Locate the cell with the specified text and output its (X, Y) center coordinate. 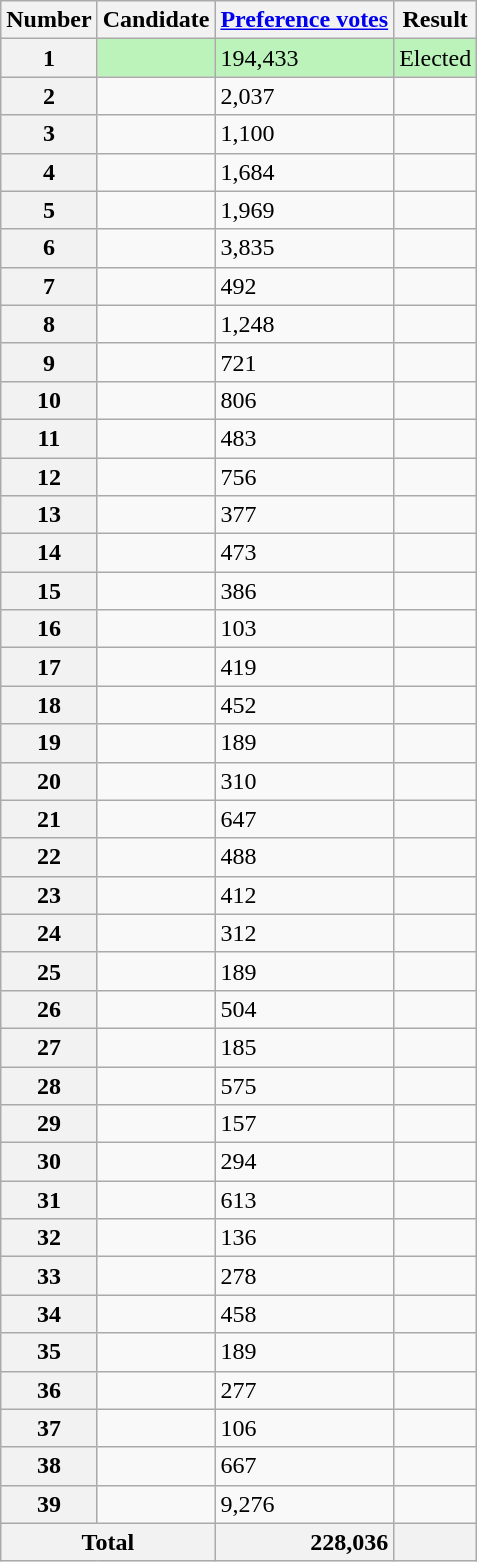
157 (304, 1124)
185 (304, 1047)
39 (49, 1504)
412 (304, 895)
14 (49, 553)
504 (304, 1009)
9,276 (304, 1504)
36 (49, 1390)
103 (304, 629)
277 (304, 1390)
22 (49, 857)
31 (49, 1200)
458 (304, 1314)
15 (49, 591)
34 (49, 1314)
37 (49, 1428)
806 (304, 400)
18 (49, 705)
32 (49, 1238)
312 (304, 933)
1 (49, 58)
194,433 (304, 58)
26 (49, 1009)
1,248 (304, 324)
5 (49, 210)
136 (304, 1238)
35 (49, 1352)
19 (49, 743)
30 (49, 1162)
667 (304, 1466)
575 (304, 1085)
24 (49, 933)
488 (304, 857)
492 (304, 286)
17 (49, 667)
16 (49, 629)
12 (49, 477)
1,969 (304, 210)
Candidate (156, 20)
Elected (436, 58)
Total (108, 1542)
228,036 (304, 1542)
2,037 (304, 96)
11 (49, 438)
377 (304, 515)
2 (49, 96)
33 (49, 1276)
483 (304, 438)
419 (304, 667)
29 (49, 1124)
1,684 (304, 172)
38 (49, 1466)
20 (49, 781)
23 (49, 895)
4 (49, 172)
13 (49, 515)
3,835 (304, 248)
8 (49, 324)
9 (49, 362)
3 (49, 134)
294 (304, 1162)
25 (49, 971)
473 (304, 553)
452 (304, 705)
27 (49, 1047)
721 (304, 362)
278 (304, 1276)
756 (304, 477)
28 (49, 1085)
Preference votes (304, 20)
106 (304, 1428)
Result (436, 20)
310 (304, 781)
6 (49, 248)
1,100 (304, 134)
647 (304, 819)
7 (49, 286)
386 (304, 591)
10 (49, 400)
Number (49, 20)
613 (304, 1200)
21 (49, 819)
